Identify which cell holds the provided text, then report its [X, Y] central coordinate. 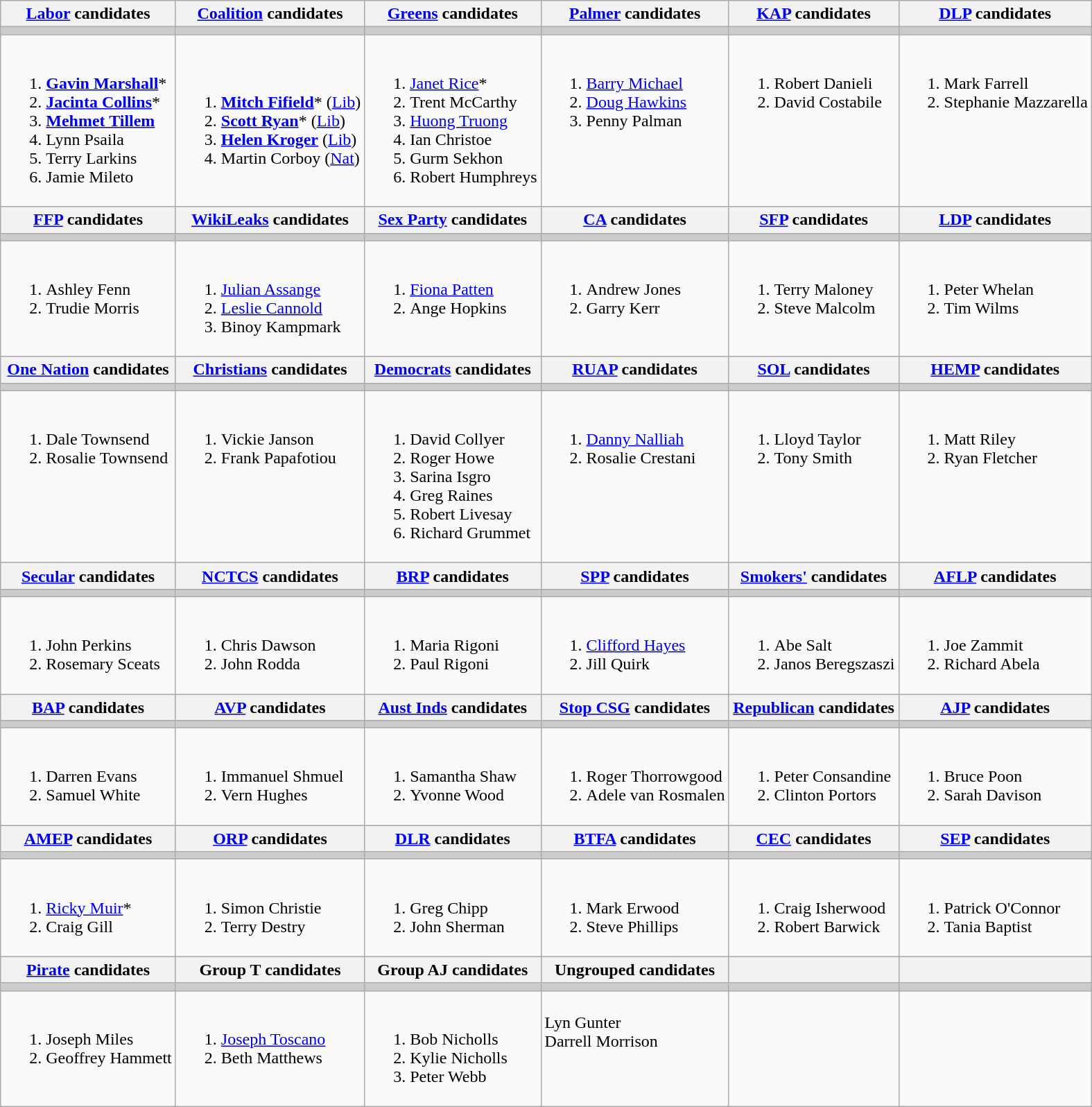
Terry MaloneySteve Malcolm [814, 298]
Janet Rice*Trent McCarthyHuong TruongIan ChristoeGurm SekhonRobert Humphreys [453, 121]
SOL candidates [814, 370]
Mark FarrellStephanie Mazzarella [995, 121]
Greens candidates [453, 14]
Craig IsherwoodRobert Barwick [814, 908]
Christians candidates [270, 370]
CA candidates [635, 220]
Abe SaltJanos Beregszaszi [814, 645]
FFP candidates [89, 220]
Bruce PoonSarah Davison [995, 777]
Andrew JonesGarry Kerr [635, 298]
Joseph MilesGeoffrey Hammett [89, 1049]
Gavin Marshall*Jacinta Collins*Mehmet TillemLynn PsailaTerry LarkinsJamie Mileto [89, 121]
Peter WhelanTim Wilms [995, 298]
BRP candidates [453, 576]
LDP candidates [995, 220]
Robert DanieliDavid Costabile [814, 121]
NCTCS candidates [270, 576]
Ashley FennTrudie Morris [89, 298]
BTFA candidates [635, 839]
Group AJ candidates [453, 970]
Mark ErwoodSteve Phillips [635, 908]
AVP candidates [270, 707]
Secular candidates [89, 576]
Joe ZammitRichard Abela [995, 645]
WikiLeaks candidates [270, 220]
Dale TownsendRosalie Townsend [89, 477]
Darren EvansSamuel White [89, 777]
ORP candidates [270, 839]
Simon ChristieTerry Destry [270, 908]
Greg ChippJohn Sherman [453, 908]
Aust Inds candidates [453, 707]
Matt RileyRyan Fletcher [995, 477]
Sex Party candidates [453, 220]
Lloyd TaylorTony Smith [814, 477]
Roger ThorrowgoodAdele van Rosmalen [635, 777]
David CollyerRoger HoweSarina IsgroGreg RainesRobert LivesayRichard Grummet [453, 477]
Mitch Fifield* (Lib)Scott Ryan* (Lib)Helen Kroger (Lib)Martin Corboy (Nat) [270, 121]
One Nation candidates [89, 370]
SEP candidates [995, 839]
Lyn Gunter Darrell Morrison [635, 1049]
RUAP candidates [635, 370]
AFLP candidates [995, 576]
Labor candidates [89, 14]
Group T candidates [270, 970]
BAP candidates [89, 707]
Pirate candidates [89, 970]
Peter ConsandineClinton Portors [814, 777]
Patrick O'ConnorTania Baptist [995, 908]
Barry MichaelDoug HawkinsPenny Palman [635, 121]
Democrats candidates [453, 370]
Republican candidates [814, 707]
Bob NichollsKylie NichollsPeter Webb [453, 1049]
HEMP candidates [995, 370]
KAP candidates [814, 14]
AJP candidates [995, 707]
Fiona PattenAnge Hopkins [453, 298]
CEC candidates [814, 839]
Coalition candidates [270, 14]
John PerkinsRosemary Sceats [89, 645]
Julian AssangeLeslie CannoldBinoy Kampmark [270, 298]
Palmer candidates [635, 14]
DLR candidates [453, 839]
Immanuel ShmuelVern Hughes [270, 777]
AMEP candidates [89, 839]
Ungrouped candidates [635, 970]
Danny NalliahRosalie Crestani [635, 477]
Samantha ShawYvonne Wood [453, 777]
Maria RigoniPaul Rigoni [453, 645]
Ricky Muir*Craig Gill [89, 908]
Smokers' candidates [814, 576]
SPP candidates [635, 576]
SFP candidates [814, 220]
Stop CSG candidates [635, 707]
DLP candidates [995, 14]
Clifford HayesJill Quirk [635, 645]
Chris DawsonJohn Rodda [270, 645]
Vickie JansonFrank Papafotiou [270, 477]
Joseph ToscanoBeth Matthews [270, 1049]
